Output the [X, Y] coordinate of the center of the cell containing the given text.  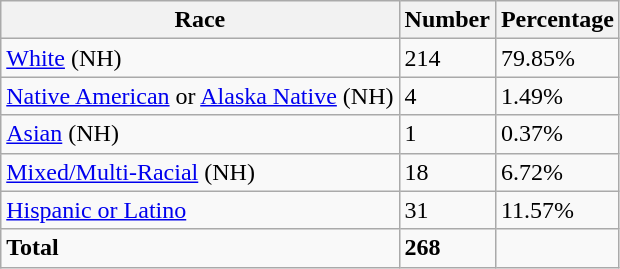
1.49% [557, 96]
6.72% [557, 172]
268 [447, 248]
Percentage [557, 20]
Hispanic or Latino [200, 210]
1 [447, 134]
Number [447, 20]
Mixed/Multi-Racial (NH) [200, 172]
Native American or Alaska Native (NH) [200, 96]
31 [447, 210]
4 [447, 96]
Race [200, 20]
Asian (NH) [200, 134]
79.85% [557, 58]
White (NH) [200, 58]
0.37% [557, 134]
Total [200, 248]
214 [447, 58]
18 [447, 172]
11.57% [557, 210]
